Locate the cell with the specified text and output its [x, y] center coordinate. 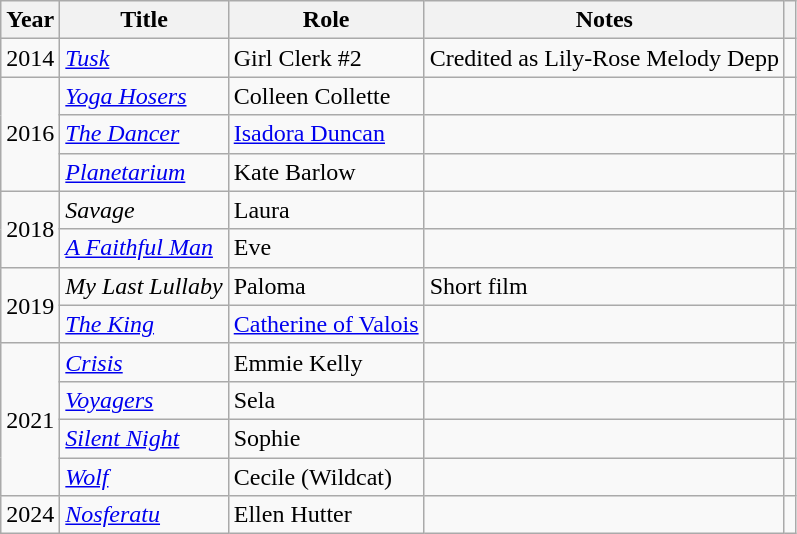
Yoga Hosers [144, 96]
Laura [326, 210]
Crisis [144, 362]
2014 [30, 58]
Tusk [144, 58]
Catherine of Valois [326, 324]
Ellen Hutter [326, 515]
Girl Clerk #2 [326, 58]
Isadora Duncan [326, 134]
Voyagers [144, 400]
Sela [326, 400]
My Last Lullaby [144, 286]
2016 [30, 134]
Short film [604, 286]
Planetarium [144, 172]
The Dancer [144, 134]
Paloma [326, 286]
A Faithful Man [144, 248]
Kate Barlow [326, 172]
2021 [30, 419]
2019 [30, 305]
Nosferatu [144, 515]
Credited as Lily-Rose Melody Depp [604, 58]
Sophie [326, 438]
Silent Night [144, 438]
Emmie Kelly [326, 362]
Eve [326, 248]
Year [30, 20]
2018 [30, 229]
Notes [604, 20]
Role [326, 20]
2024 [30, 515]
Savage [144, 210]
Wolf [144, 477]
Title [144, 20]
Colleen Collette [326, 96]
Cecile (Wildcat) [326, 477]
The King [144, 324]
